Extract the [X, Y] coordinate from the center of the cell holding the provided text.  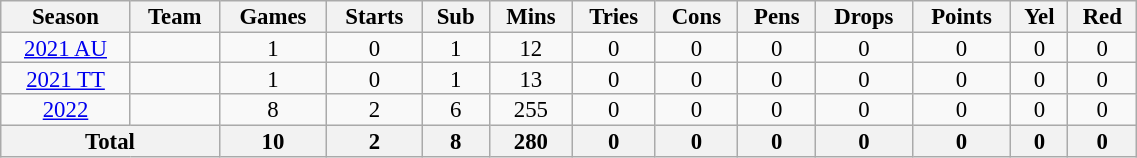
Starts [374, 16]
Cons [696, 16]
2021 TT [66, 78]
Red [1102, 16]
Pens [777, 16]
Yel [1040, 16]
Games [273, 16]
Tries [613, 16]
2021 AU [66, 48]
13 [530, 78]
255 [530, 110]
Mins [530, 16]
280 [530, 140]
Total [110, 140]
Team [174, 16]
2022 [66, 110]
Season [66, 16]
10 [273, 140]
Points [962, 16]
Drops [864, 16]
6 [456, 110]
12 [530, 48]
Sub [456, 16]
